Detect which cell encompasses the target text, then output its [x, y] center coordinate. 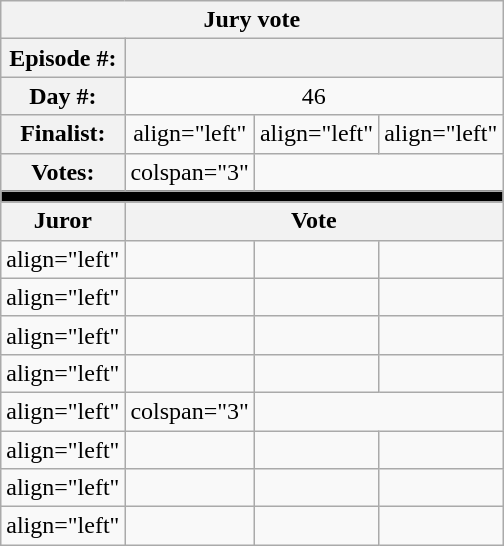
Finalist: [63, 134]
Jury vote [252, 20]
Votes: [63, 172]
46 [314, 96]
Vote [314, 221]
Episode #: [63, 58]
Juror [63, 221]
Day #: [63, 96]
